Search for the cell housing the specified text and yield its [x, y] center coordinate. 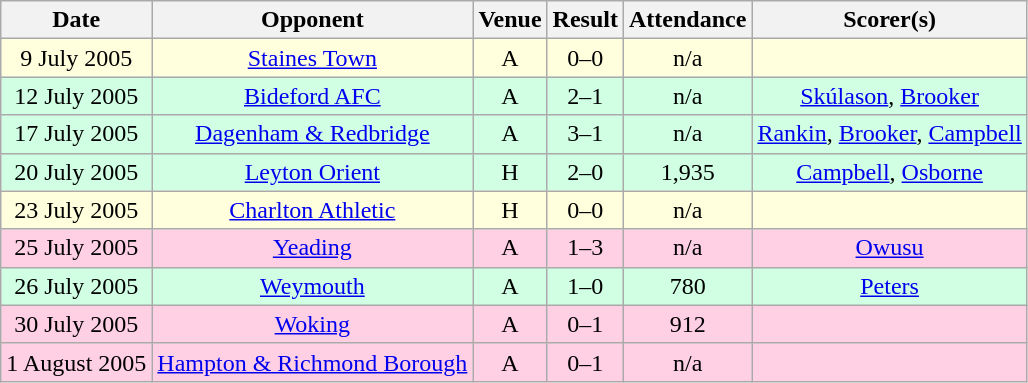
Rankin, Brooker, Campbell [890, 134]
1–3 [585, 248]
Yeading [312, 248]
Scorer(s) [890, 20]
25 July 2005 [76, 248]
Venue [510, 20]
Leyton Orient [312, 172]
Weymouth [312, 286]
17 July 2005 [76, 134]
Bideford AFC [312, 96]
2–1 [585, 96]
1,935 [687, 172]
Opponent [312, 20]
1 August 2005 [76, 362]
1–0 [585, 286]
Owusu [890, 248]
Dagenham & Redbridge [312, 134]
Charlton Athletic [312, 210]
Peters [890, 286]
2–0 [585, 172]
3–1 [585, 134]
20 July 2005 [76, 172]
Date [76, 20]
Attendance [687, 20]
912 [687, 324]
Woking [312, 324]
Campbell, Osborne [890, 172]
Staines Town [312, 58]
12 July 2005 [76, 96]
9 July 2005 [76, 58]
26 July 2005 [76, 286]
780 [687, 286]
23 July 2005 [76, 210]
Skúlason, Brooker [890, 96]
Hampton & Richmond Borough [312, 362]
Result [585, 20]
30 July 2005 [76, 324]
